Capture the cell that displays the provided text and extract its [x, y] central coordinate. 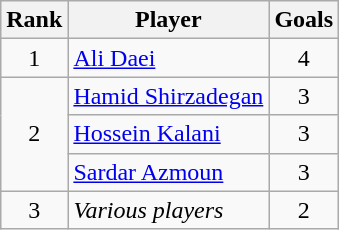
Ali Daei [168, 58]
Various players [168, 210]
4 [304, 58]
Hamid Shirzadegan [168, 96]
Hossein Kalani [168, 134]
Player [168, 20]
Sardar Azmoun [168, 172]
1 [34, 58]
Goals [304, 20]
Rank [34, 20]
